Search for the cell housing the specified text and yield its [X, Y] center coordinate. 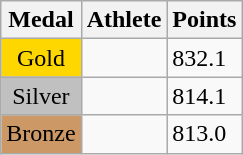
Silver [41, 96]
Gold [41, 58]
Medal [41, 20]
813.0 [204, 134]
Athlete [124, 20]
Points [204, 20]
Bronze [41, 134]
832.1 [204, 58]
814.1 [204, 96]
